From the cell containing the given text, extract its center point as (X, Y) coordinate. 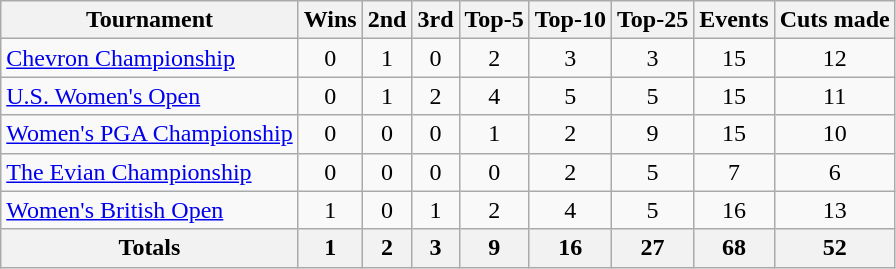
Wins (330, 20)
7 (734, 172)
3rd (436, 20)
68 (734, 248)
6 (834, 172)
2nd (387, 20)
Events (734, 20)
11 (834, 96)
Women's British Open (150, 210)
Top-25 (652, 20)
U.S. Women's Open (150, 96)
Cuts made (834, 20)
Totals (150, 248)
Tournament (150, 20)
Top-5 (494, 20)
12 (834, 58)
10 (834, 134)
The Evian Championship (150, 172)
Chevron Championship (150, 58)
27 (652, 248)
Top-10 (570, 20)
52 (834, 248)
Women's PGA Championship (150, 134)
13 (834, 210)
